Return the [x, y] coordinate for the center point of the cell that contains the specified text.  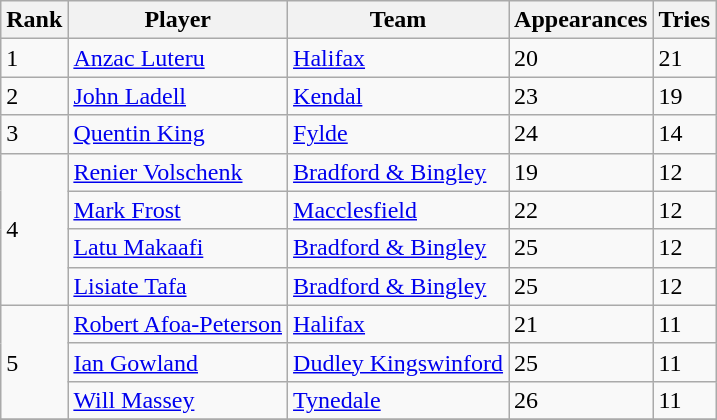
Player [178, 20]
1 [34, 58]
Lisiate Tafa [178, 286]
Macclesfield [398, 210]
5 [34, 362]
Tries [684, 20]
3 [34, 134]
Kendal [398, 96]
Anzac Luteru [178, 58]
Will Massey [178, 400]
24 [581, 134]
Dudley Kingswinford [398, 362]
Tynedale [398, 400]
Rank [34, 20]
Team [398, 20]
Quentin King [178, 134]
26 [581, 400]
Robert Afoa-Peterson [178, 324]
14 [684, 134]
Fylde [398, 134]
Ian Gowland [178, 362]
John Ladell [178, 96]
2 [34, 96]
Latu Makaafi [178, 248]
Renier Volschenk [178, 172]
Mark Frost [178, 210]
22 [581, 210]
Appearances [581, 20]
23 [581, 96]
4 [34, 229]
20 [581, 58]
